Capture the cell that displays the provided text and extract its (X, Y) central coordinate. 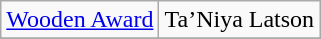
Ta’Niya Latson (240, 20)
Wooden Award (80, 20)
